Capture the cell that displays the provided text and extract its (x, y) central coordinate. 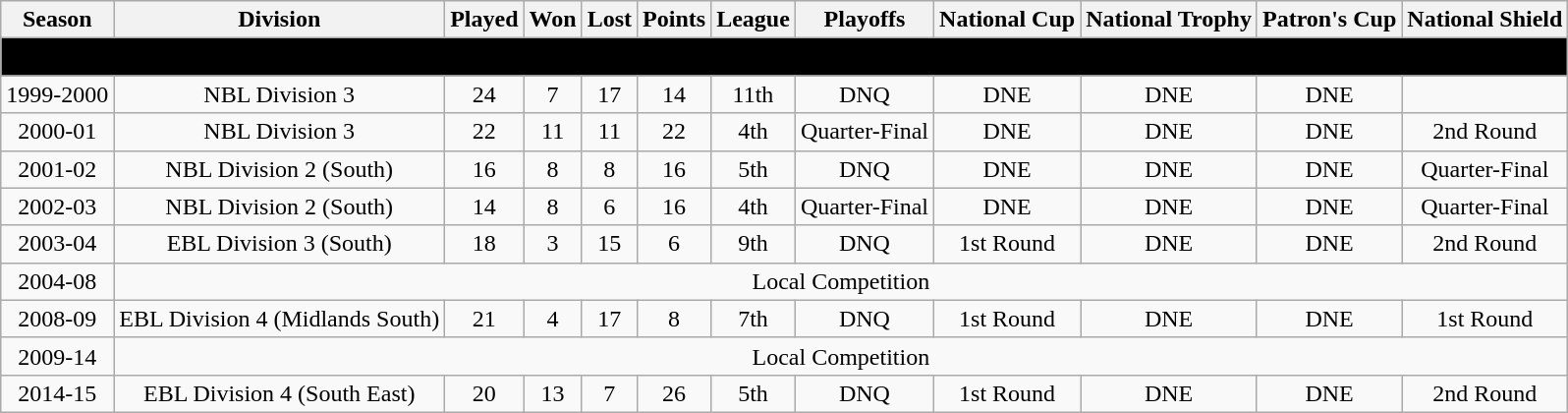
Lost (609, 20)
National Trophy (1169, 20)
2003-04 (57, 244)
EBL Division 4 (South East) (279, 393)
EBL Division 3 (South) (279, 244)
2004-08 (57, 281)
EBL Division 4 (Midlands South) (279, 319)
15 (609, 244)
Season (57, 20)
11th (754, 94)
26 (674, 393)
National Cup (1008, 20)
2000-01 (57, 132)
21 (484, 319)
2014-15 (57, 393)
Played (484, 20)
Division (279, 20)
9th (754, 244)
4 (552, 319)
7th (754, 319)
Patron's Cup (1328, 20)
20 (484, 393)
Brighton Cougars (784, 57)
2008-09 (57, 319)
National Shield (1485, 20)
13 (552, 393)
1999-2000 (57, 94)
Won (552, 20)
Points (674, 20)
3 (552, 244)
2002-03 (57, 206)
2009-14 (57, 356)
Playoffs (865, 20)
24 (484, 94)
League (754, 20)
18 (484, 244)
2001-02 (57, 169)
